Provide the (x, y) coordinate of the cell's center where the given text is located.  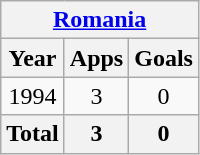
Apps (96, 58)
Year (33, 58)
1994 (33, 96)
Total (33, 134)
Goals (164, 58)
Romania (100, 20)
